From the cell containing the given text, extract its center point as [X, Y] coordinate. 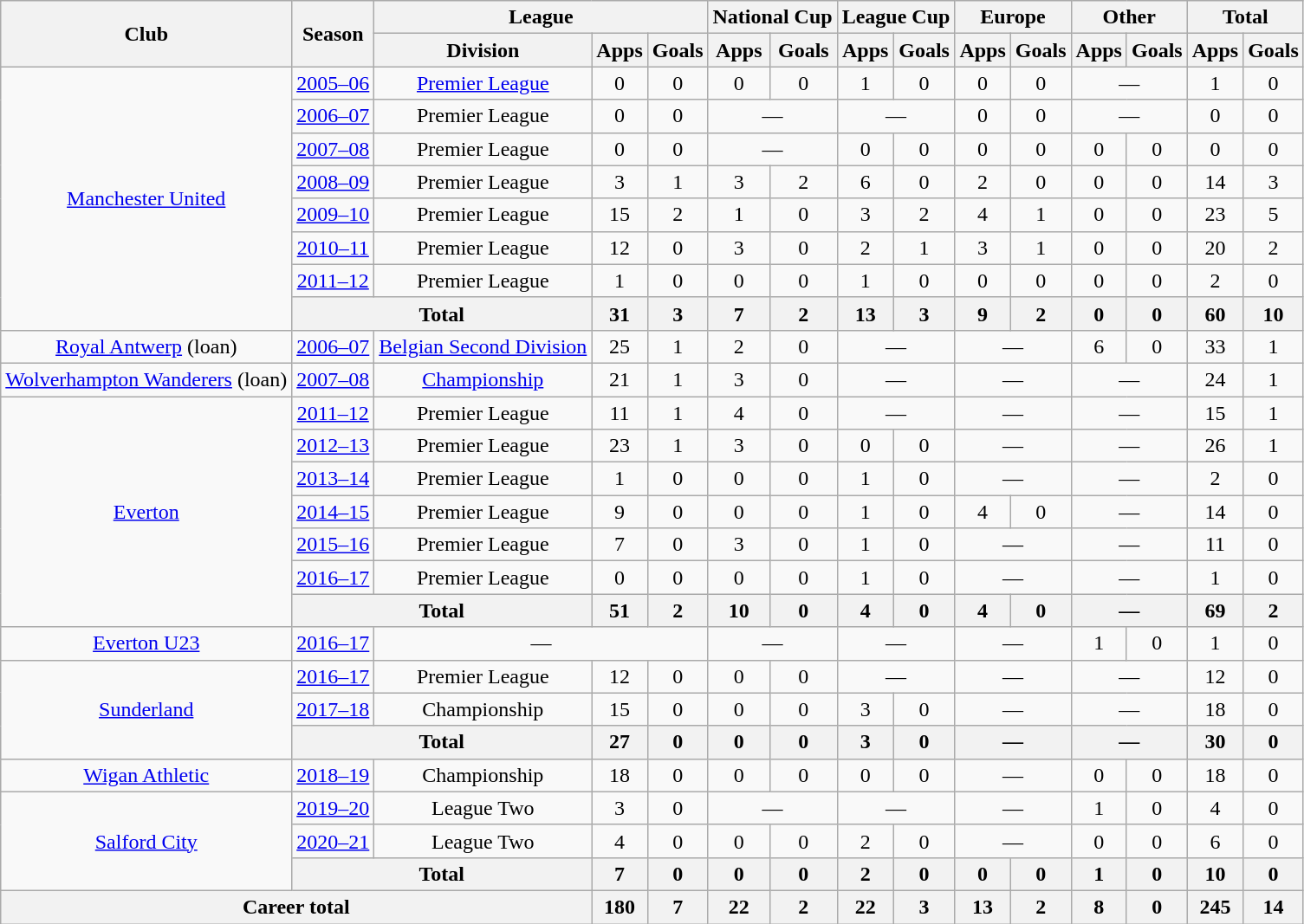
8 [1099, 907]
20 [1215, 248]
26 [1215, 446]
180 [620, 907]
2005–06 [333, 83]
National Cup [773, 17]
Other [1129, 17]
2008–09 [333, 182]
2017–18 [333, 709]
Royal Antwerp (loan) [146, 346]
69 [1215, 611]
24 [1215, 379]
51 [620, 611]
5 [1274, 215]
Wigan Athletic [146, 775]
Division [483, 50]
2012–13 [333, 446]
Salford City [146, 841]
Europe [1013, 17]
League [541, 17]
2014–15 [333, 512]
Season [333, 34]
Sunderland [146, 709]
Club [146, 34]
60 [1215, 313]
21 [620, 379]
31 [620, 313]
Belgian Second Division [483, 346]
33 [1215, 346]
25 [620, 346]
2019–20 [333, 808]
2015–16 [333, 545]
Wolverhampton Wanderers (loan) [146, 379]
2018–19 [333, 775]
Career total [296, 907]
2009–10 [333, 215]
League Cup [896, 17]
2013–14 [333, 479]
2020–21 [333, 841]
245 [1215, 907]
27 [620, 742]
Manchester United [146, 198]
2010–11 [333, 248]
30 [1215, 742]
Everton [146, 512]
Everton U23 [146, 643]
